From the cell containing the given text, extract its center point as [x, y] coordinate. 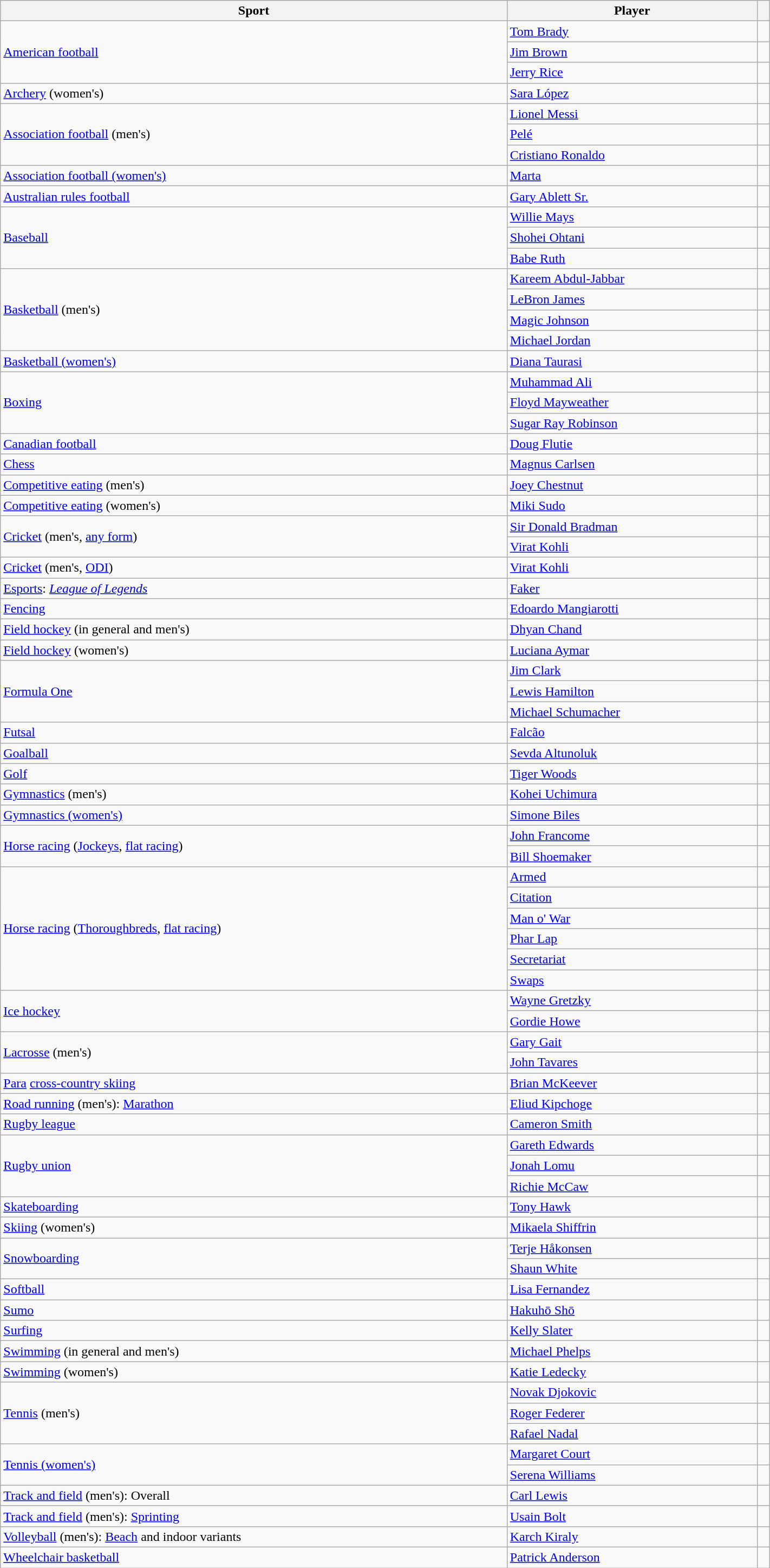
Magic Johnson [632, 320]
Sir Donald Bradman [632, 526]
Brian McKeever [632, 1083]
Golf [254, 774]
Joey Chestnut [632, 485]
Dhyan Chand [632, 630]
Jonah Lomu [632, 1165]
Sara López [632, 93]
Katie Ledecky [632, 1372]
Roger Federer [632, 1413]
Shaun White [632, 1269]
Archery (women's) [254, 93]
Skiing (women's) [254, 1227]
Falcão [632, 733]
Player [632, 11]
Diana Taurasi [632, 361]
John Francome [632, 835]
Terje Håkonsen [632, 1248]
Boxing [254, 403]
Sevda Altunoluk [632, 753]
Lewis Hamilton [632, 691]
Usain Bolt [632, 1516]
Willie Mays [632, 217]
Horse racing (Jockeys, flat racing) [254, 846]
Tony Hawk [632, 1207]
Rafael Nadal [632, 1434]
Canadian football [254, 444]
Edoardo Mangiarotti [632, 609]
Association football (women's) [254, 176]
Jim Clark [632, 671]
Lisa Fernandez [632, 1290]
Wheelchair basketball [254, 1557]
Lionel Messi [632, 114]
Mikaela Shiffrin [632, 1227]
Cricket (men's, ODI) [254, 567]
Kelly Slater [632, 1331]
Tennis (women's) [254, 1465]
Jerry Rice [632, 73]
Hakuhō Shō [632, 1310]
Volleyball (men's): Beach and indoor variants [254, 1537]
LeBron James [632, 300]
Phar Lap [632, 939]
Michael Schumacher [632, 712]
Faker [632, 588]
Gary Ablett Sr. [632, 196]
Margaret Court [632, 1454]
Association football (men's) [254, 134]
Chess [254, 464]
Swimming (women's) [254, 1372]
John Tavares [632, 1062]
Gordie Howe [632, 1021]
Swaps [632, 980]
Futsal [254, 733]
Gymnastics (women's) [254, 815]
Ice hockey [254, 1011]
Miki Sudo [632, 506]
Track and field (men's): Overall [254, 1495]
Rugby league [254, 1124]
Basketball (men's) [254, 310]
Competitive eating (men's) [254, 485]
Baseball [254, 237]
Babe Ruth [632, 258]
Gymnastics (men's) [254, 794]
Shohei Ohtani [632, 237]
Luciana Aymar [632, 650]
Simone Biles [632, 815]
Softball [254, 1290]
Horse racing (Thoroughbreds, flat racing) [254, 928]
Jim Brown [632, 52]
Karch Kiraly [632, 1537]
American football [254, 52]
Wayne Gretzky [632, 1001]
Michael Phelps [632, 1351]
Competitive eating (women's) [254, 506]
Patrick Anderson [632, 1557]
Basketball (women's) [254, 361]
Surfing [254, 1331]
Goalball [254, 753]
Michael Jordan [632, 341]
Sugar Ray Robinson [632, 423]
Para cross-country skiing [254, 1083]
Kohei Uchimura [632, 794]
Sumo [254, 1310]
Tom Brady [632, 31]
Serena Williams [632, 1475]
Field hockey (in general and men's) [254, 630]
Sport [254, 11]
Tennis (men's) [254, 1413]
Man o' War [632, 918]
Cristiano Ronaldo [632, 155]
Australian rules football [254, 196]
Richie McCaw [632, 1186]
Gareth Edwards [632, 1145]
Bill Shoemaker [632, 856]
Eliud Kipchoge [632, 1104]
Cameron Smith [632, 1124]
Formula One [254, 691]
Carl Lewis [632, 1495]
Muhammad Ali [632, 382]
Field hockey (women's) [254, 650]
Fencing [254, 609]
Track and field (men's): Sprinting [254, 1516]
Swimming (in general and men's) [254, 1351]
Kareem Abdul-Jabbar [632, 279]
Secretariat [632, 960]
Marta [632, 176]
Magnus Carlsen [632, 464]
Skateboarding [254, 1207]
Gary Gait [632, 1042]
Cricket (men's, any form) [254, 536]
Snowboarding [254, 1258]
Tiger Woods [632, 774]
Doug Flutie [632, 444]
Road running (men's): Marathon [254, 1104]
Rugby union [254, 1165]
Armed [632, 877]
Lacrosse (men's) [254, 1052]
Novak Djokovic [632, 1392]
Esports: League of Legends [254, 588]
Pelé [632, 134]
Floyd Mayweather [632, 403]
Citation [632, 897]
